Return the [x, y] coordinate for the center point of the cell that contains the specified text.  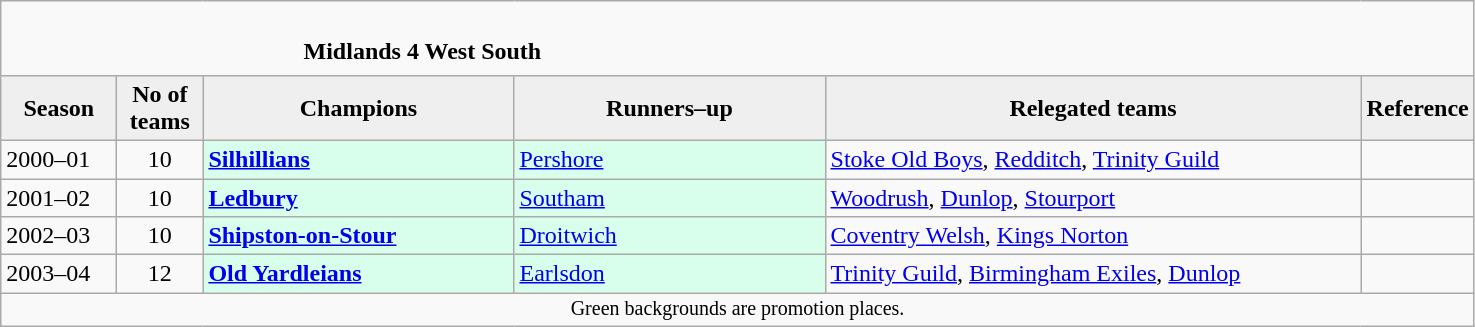
Woodrush, Dunlop, Stourport [1093, 197]
Droitwich [670, 236]
Pershore [670, 159]
Relegated teams [1093, 108]
Trinity Guild, Birmingham Exiles, Dunlop [1093, 274]
Old Yardleians [358, 274]
No of teams [160, 108]
12 [160, 274]
2003–04 [59, 274]
Reference [1418, 108]
Season [59, 108]
Stoke Old Boys, Redditch, Trinity Guild [1093, 159]
2000–01 [59, 159]
Coventry Welsh, Kings Norton [1093, 236]
Runners–up [670, 108]
Green backgrounds are promotion places. [738, 310]
2002–03 [59, 236]
Southam [670, 197]
2001–02 [59, 197]
Earlsdon [670, 274]
Champions [358, 108]
Shipston-on-Stour [358, 236]
Silhillians [358, 159]
Ledbury [358, 197]
